Pinpoint the cell where the given text exists, returning its (x, y) midpoint coordinate. 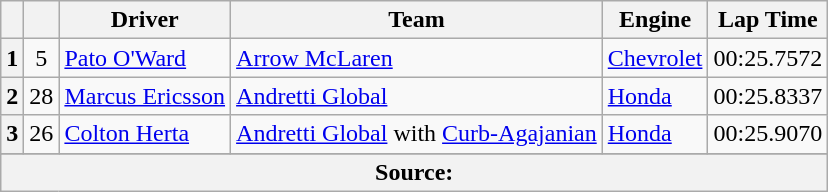
Arrow McLaren (417, 58)
00:25.9070 (768, 134)
Engine (655, 20)
00:25.7572 (768, 58)
3 (12, 134)
Pato O'Ward (145, 58)
00:25.8337 (768, 96)
Marcus Ericsson (145, 96)
Source: (414, 172)
28 (42, 96)
Andretti Global with Curb-Agajanian (417, 134)
2 (12, 96)
Driver (145, 20)
Team (417, 20)
Chevrolet (655, 58)
5 (42, 58)
Colton Herta (145, 134)
26 (42, 134)
Lap Time (768, 20)
Andretti Global (417, 96)
1 (12, 58)
